Return [X, Y] of the center of cell containing provided text 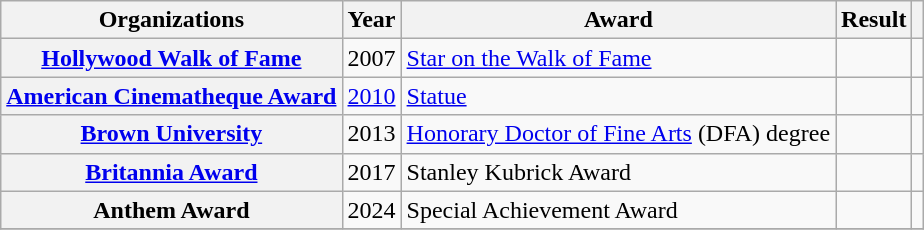
Star on the Walk of Fame [618, 58]
2010 [372, 96]
Honorary Doctor of Fine Arts (DFA) degree [618, 134]
American Cinematheque Award [172, 96]
2017 [372, 172]
Stanley Kubrick Award [618, 172]
Special Achievement Award [618, 210]
Hollywood Walk of Fame [172, 58]
Year [372, 20]
2007 [372, 58]
Organizations [172, 20]
2024 [372, 210]
Brown University [172, 134]
Statue [618, 96]
Britannia Award [172, 172]
Result [874, 20]
Award [618, 20]
2013 [372, 134]
Anthem Award [172, 210]
